Detect which cell encompasses the target text, then output its [x, y] center coordinate. 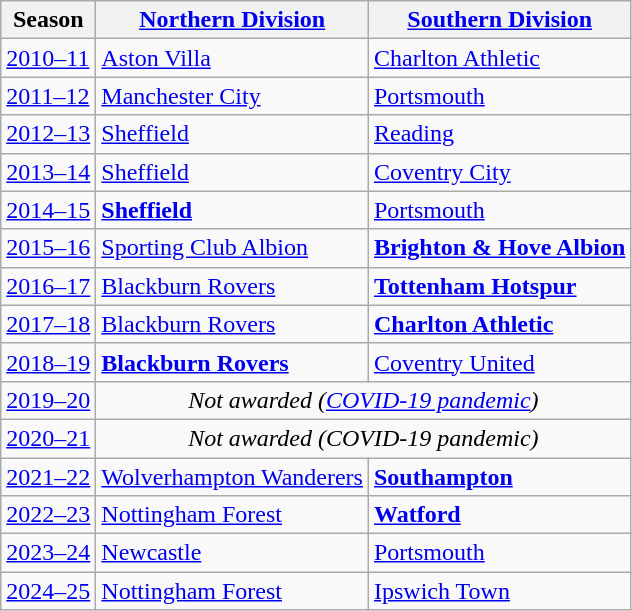
2023–24 [48, 553]
2012–13 [48, 134]
Season [48, 20]
2014–15 [48, 210]
2011–12 [48, 96]
Southampton [499, 477]
Coventry United [499, 362]
Aston Villa [232, 58]
Sporting Club Albion [232, 248]
2016–17 [48, 286]
Coventry City [499, 172]
2015–16 [48, 248]
2019–20 [48, 400]
2024–25 [48, 591]
2021–22 [48, 477]
2017–18 [48, 324]
Watford [499, 515]
Wolverhampton Wanderers [232, 477]
Newcastle [232, 553]
Brighton & Hove Albion [499, 248]
2022–23 [48, 515]
Ipswich Town [499, 591]
Reading [499, 134]
Manchester City [232, 96]
Northern Division [232, 20]
2013–14 [48, 172]
Southern Division [499, 20]
2018–19 [48, 362]
2010–11 [48, 58]
2020–21 [48, 438]
Tottenham Hotspur [499, 286]
